Determine the [X, Y] coordinate at the center of the cell enclosing the given text.  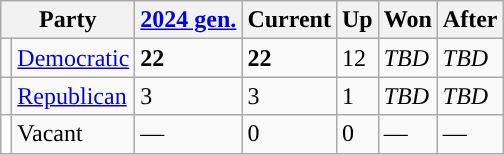
Current [290, 20]
2024 gen. [188, 20]
Vacant [74, 134]
Up [357, 20]
Party [68, 20]
Republican [74, 96]
Won [408, 20]
1 [357, 96]
12 [357, 58]
Democratic [74, 58]
After [470, 20]
